Find where the given text appears and provide that cell's center as [x, y] coordinate. 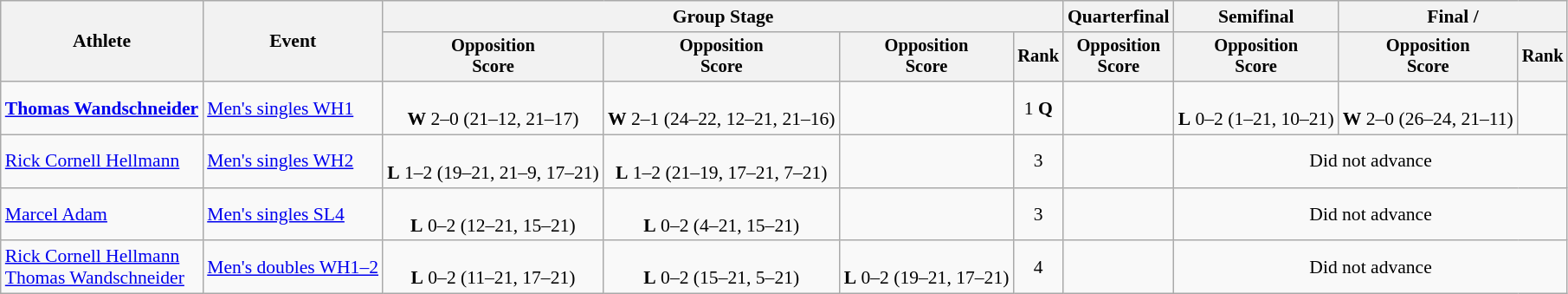
Men's singles WH1 [293, 108]
L 1–2 (19–21, 21–9, 17–21) [494, 161]
Group Stage [723, 16]
L 0–2 (4–21, 15–21) [722, 215]
L 0–2 (15–21, 5–21) [722, 267]
L 0–2 (1–21, 10–21) [1256, 108]
Final / [1453, 16]
W 2–0 (26–24, 21–11) [1429, 108]
Rick Cornell HellmannThomas Wandschneider [102, 267]
W 2–1 (24–22, 12–21, 21–16) [722, 108]
Thomas Wandschneider [102, 108]
Athlete [102, 42]
Men's singles WH2 [293, 161]
Rick Cornell Hellmann [102, 161]
Men's doubles WH1–2 [293, 267]
L 1–2 (21–19, 17–21, 7–21) [722, 161]
1 Q [1038, 108]
L 0–2 (12–21, 15–21) [494, 215]
Quarterfinal [1119, 16]
Men's singles SL4 [293, 215]
Marcel Adam [102, 215]
4 [1038, 267]
L 0–2 (11–21, 17–21) [494, 267]
L 0–2 (19–21, 17–21) [926, 267]
Semifinal [1256, 16]
W 2–0 (21–12, 21–17) [494, 108]
Event [293, 42]
